Locate the cell with the specified text and output its [x, y] center coordinate. 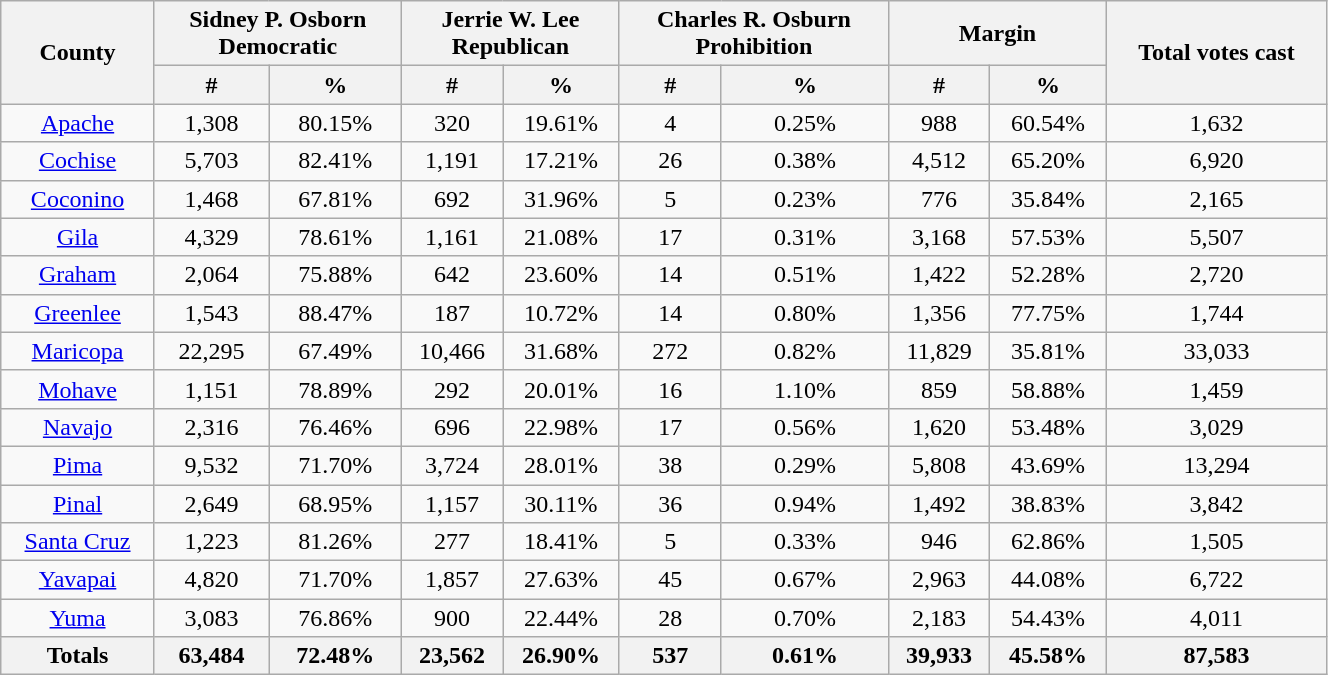
187 [452, 313]
1,422 [940, 275]
1,151 [212, 389]
Total votes cast [1217, 52]
Apache [78, 123]
0.82% [804, 351]
35.84% [1048, 199]
1,620 [940, 427]
Pima [78, 465]
4,011 [1217, 618]
Maricopa [78, 351]
22,295 [212, 351]
31.68% [560, 351]
10.72% [560, 313]
33,033 [1217, 351]
80.15% [335, 123]
0.29% [804, 465]
2,165 [1217, 199]
5,808 [940, 465]
1,632 [1217, 123]
2,649 [212, 503]
58.88% [1048, 389]
3,029 [1217, 427]
3,842 [1217, 503]
Santa Cruz [78, 542]
36 [670, 503]
1,744 [1217, 313]
23,562 [452, 656]
38 [670, 465]
1,161 [452, 237]
87,583 [1217, 656]
0.23% [804, 199]
78.61% [335, 237]
4,512 [940, 161]
4,820 [212, 580]
Sidney P. OsbornDemocratic [278, 34]
22.44% [560, 618]
Coconino [78, 199]
16 [670, 389]
0.38% [804, 161]
35.81% [1048, 351]
292 [452, 389]
57.53% [1048, 237]
26 [670, 161]
68.95% [335, 503]
1,191 [452, 161]
30.11% [560, 503]
946 [940, 542]
Margin [998, 34]
63,484 [212, 656]
3,083 [212, 618]
0.61% [804, 656]
2,064 [212, 275]
11,829 [940, 351]
277 [452, 542]
6,722 [1217, 580]
272 [670, 351]
1,857 [452, 580]
5,703 [212, 161]
1,505 [1217, 542]
6,920 [1217, 161]
39,933 [940, 656]
Gila [78, 237]
0.70% [804, 618]
Totals [78, 656]
10,466 [452, 351]
60.54% [1048, 123]
988 [940, 123]
18.41% [560, 542]
88.47% [335, 313]
44.08% [1048, 580]
45 [670, 580]
1,492 [940, 503]
Pinal [78, 503]
23.60% [560, 275]
2,183 [940, 618]
62.86% [1048, 542]
1,459 [1217, 389]
76.86% [335, 618]
3,168 [940, 237]
1,308 [212, 123]
31.96% [560, 199]
76.46% [335, 427]
19.61% [560, 123]
4 [670, 123]
17.21% [560, 161]
1,543 [212, 313]
320 [452, 123]
78.89% [335, 389]
1,468 [212, 199]
900 [452, 618]
0.33% [804, 542]
26.90% [560, 656]
0.25% [804, 123]
27.63% [560, 580]
20.01% [560, 389]
Charles R. OsburnProhibition [754, 34]
537 [670, 656]
81.26% [335, 542]
45.58% [1048, 656]
Yuma [78, 618]
28 [670, 618]
22.98% [560, 427]
0.67% [804, 580]
2,720 [1217, 275]
Graham [78, 275]
1.10% [804, 389]
Yavapai [78, 580]
13,294 [1217, 465]
3,724 [452, 465]
38.83% [1048, 503]
696 [452, 427]
43.69% [1048, 465]
Cochise [78, 161]
0.94% [804, 503]
75.88% [335, 275]
0.56% [804, 427]
2,316 [212, 427]
Navajo [78, 427]
28.01% [560, 465]
72.48% [335, 656]
1,157 [452, 503]
9,532 [212, 465]
Greenlee [78, 313]
776 [940, 199]
21.08% [560, 237]
County [78, 52]
1,223 [212, 542]
1,356 [940, 313]
82.41% [335, 161]
54.43% [1048, 618]
859 [940, 389]
67.49% [335, 351]
65.20% [1048, 161]
Mohave [78, 389]
52.28% [1048, 275]
642 [452, 275]
5,507 [1217, 237]
0.80% [804, 313]
Jerrie W. LeeRepublican [510, 34]
67.81% [335, 199]
692 [452, 199]
0.31% [804, 237]
2,963 [940, 580]
0.51% [804, 275]
4,329 [212, 237]
77.75% [1048, 313]
53.48% [1048, 427]
